Find where the given text appears and provide that cell's center as [X, Y] coordinate. 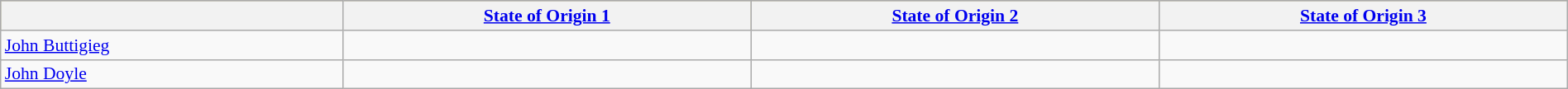
State of Origin 3 [1364, 16]
State of Origin 1 [547, 16]
John Doyle [172, 74]
John Buttigieg [172, 45]
State of Origin 2 [955, 16]
